Capture the cell that displays the provided text and extract its (X, Y) central coordinate. 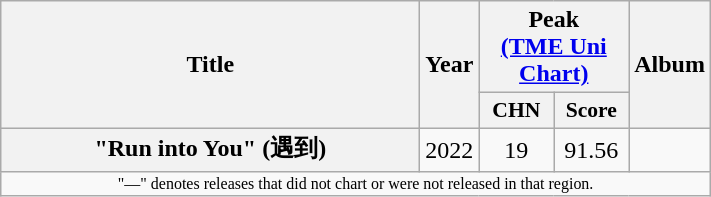
2022 (450, 150)
91.56 (592, 150)
Score (592, 111)
Peak (TME Uni Chart) (554, 47)
Album (670, 65)
19 (516, 150)
"—" denotes releases that did not chart or were not released in that region. (356, 183)
Title (210, 65)
Year (450, 65)
CHN (516, 111)
"Run into You" (遇到) (210, 150)
